Return (X, Y) of the center of cell containing provided text 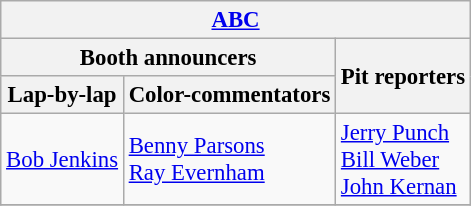
Pit reporters (404, 76)
Jerry Punch Bill Weber John Kernan (404, 160)
Lap-by-lap (62, 95)
Booth announcers (168, 58)
Color-commentators (229, 95)
Bob Jenkins (62, 160)
Benny Parsons Ray Evernham (229, 160)
ABC (236, 20)
